Pinpoint the cell where the given text exists, returning its [X, Y] midpoint coordinate. 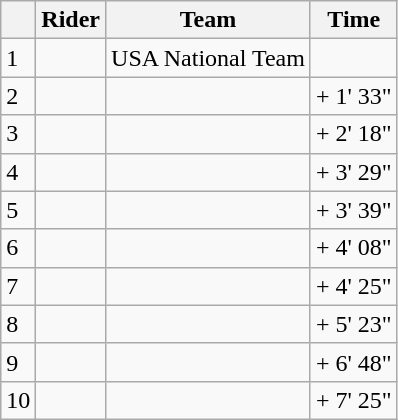
Time [354, 20]
3 [18, 134]
+ 4' 08" [354, 248]
+ 3' 39" [354, 210]
5 [18, 210]
4 [18, 172]
USA National Team [208, 58]
6 [18, 248]
+ 5' 23" [354, 324]
+ 4' 25" [354, 286]
2 [18, 96]
9 [18, 362]
+ 3' 29" [354, 172]
+ 1' 33" [354, 96]
10 [18, 400]
+ 6' 48" [354, 362]
+ 2' 18" [354, 134]
Rider [71, 20]
1 [18, 58]
Team [208, 20]
8 [18, 324]
+ 7' 25" [354, 400]
7 [18, 286]
